From the cell containing the given text, extract its center point as [x, y] coordinate. 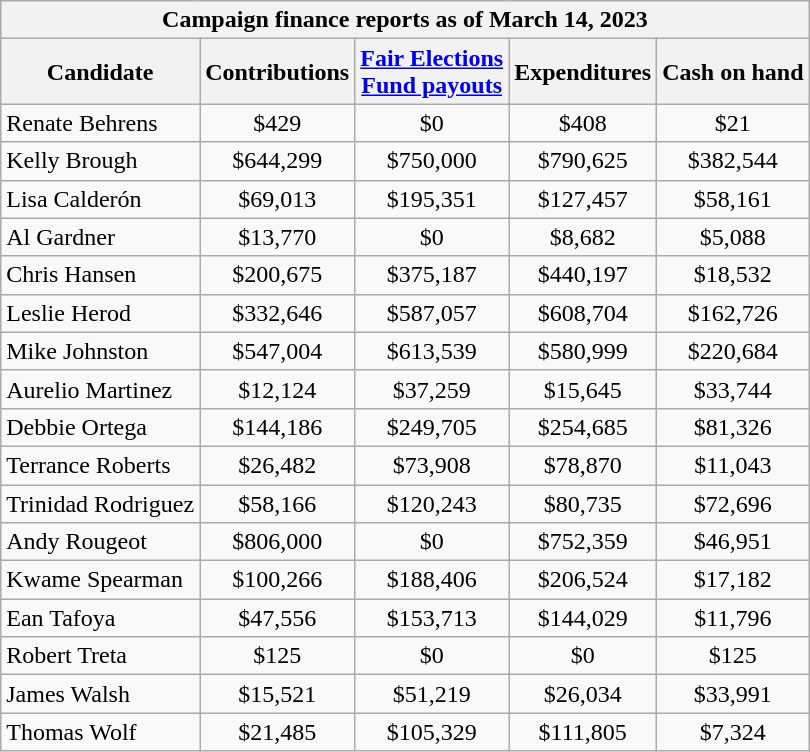
$332,646 [278, 313]
$547,004 [278, 351]
Debbie Ortega [100, 427]
$73,908 [432, 465]
$153,713 [432, 618]
$100,266 [278, 580]
$127,457 [583, 199]
$144,186 [278, 427]
$111,805 [583, 732]
$162,726 [733, 313]
$17,182 [733, 580]
$5,088 [733, 237]
$105,329 [432, 732]
$580,999 [583, 351]
$429 [278, 123]
Leslie Herod [100, 313]
$21 [733, 123]
Lisa Calderón [100, 199]
$51,219 [432, 694]
$13,770 [278, 237]
$8,682 [583, 237]
Campaign finance reports as of March 14, 2023 [405, 20]
$752,359 [583, 542]
Contributions [278, 72]
$21,485 [278, 732]
$11,796 [733, 618]
$26,034 [583, 694]
Kelly Brough [100, 161]
$58,166 [278, 503]
$15,521 [278, 694]
$69,013 [278, 199]
$47,556 [278, 618]
$18,532 [733, 275]
$144,029 [583, 618]
$200,675 [278, 275]
Kwame Spearman [100, 580]
Renate Behrens [100, 123]
$46,951 [733, 542]
Terrance Roberts [100, 465]
Aurelio Martinez [100, 389]
Trinidad Rodriguez [100, 503]
$440,197 [583, 275]
$195,351 [432, 199]
James Walsh [100, 694]
$12,124 [278, 389]
$790,625 [583, 161]
Chris Hansen [100, 275]
$72,696 [733, 503]
Al Gardner [100, 237]
$33,991 [733, 694]
$644,299 [278, 161]
$382,544 [733, 161]
Andy Rougeot [100, 542]
$37,259 [432, 389]
$613,539 [432, 351]
$249,705 [432, 427]
Cash on hand [733, 72]
Ean Tafoya [100, 618]
$33,744 [733, 389]
Candidate [100, 72]
$206,524 [583, 580]
$254,685 [583, 427]
$750,000 [432, 161]
$15,645 [583, 389]
Robert Treta [100, 656]
Mike Johnston [100, 351]
$11,043 [733, 465]
$81,326 [733, 427]
$375,187 [432, 275]
$26,482 [278, 465]
$188,406 [432, 580]
Expenditures [583, 72]
$220,684 [733, 351]
$78,870 [583, 465]
$408 [583, 123]
$806,000 [278, 542]
$587,057 [432, 313]
$58,161 [733, 199]
$120,243 [432, 503]
$7,324 [733, 732]
$608,704 [583, 313]
Thomas Wolf [100, 732]
$80,735 [583, 503]
Fair ElectionsFund payouts [432, 72]
